Determine the (X, Y) coordinate at the center of the cell enclosing the given text.  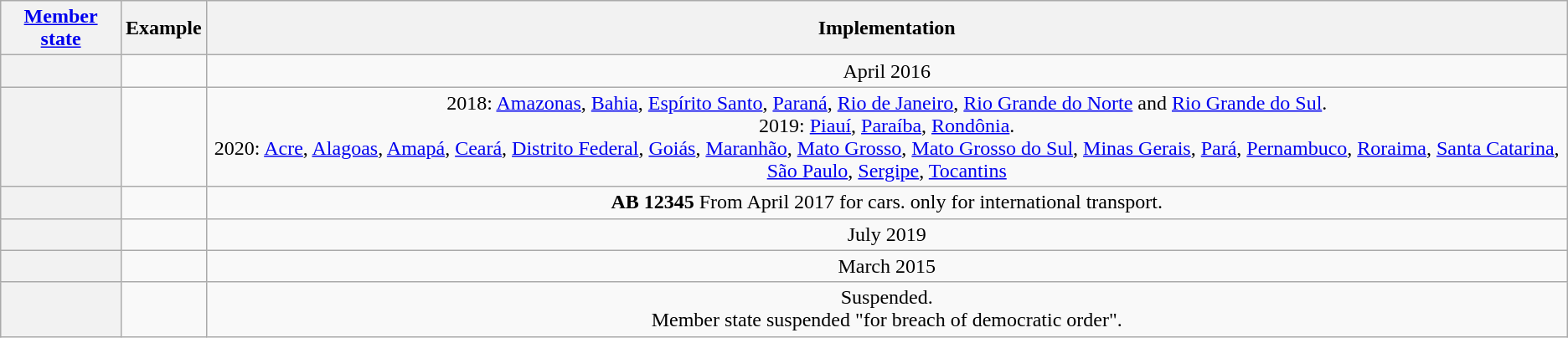
Member state (61, 28)
AB 12345 From April 2017 for cars. only for international transport. (886, 202)
Implementation (886, 28)
Example (163, 28)
July 2019 (886, 234)
March 2015 (886, 266)
April 2016 (886, 71)
Suspended.Member state suspended "for breach of democratic order". (886, 310)
